Identify which cell holds the provided text, then report its (X, Y) central coordinate. 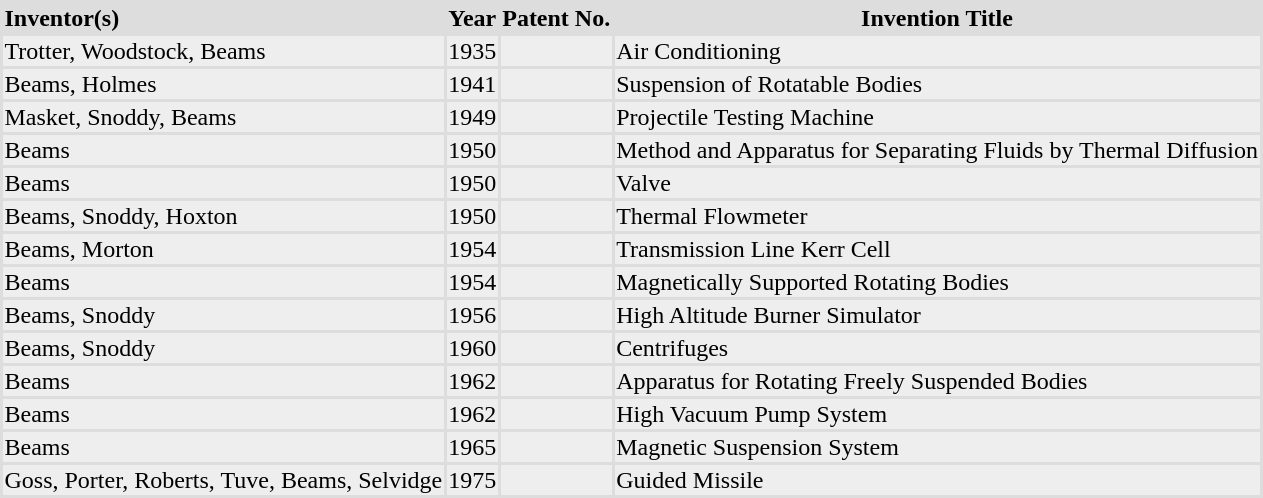
1956 (472, 315)
High Vacuum Pump System (938, 414)
Guided Missile (938, 480)
Trotter, Woodstock, Beams (224, 51)
Inventor(s) (224, 18)
Thermal Flowmeter (938, 216)
Magnetically Supported Rotating Bodies (938, 282)
1975 (472, 480)
Valve (938, 183)
Invention Title (938, 18)
Magnetic Suspension System (938, 447)
Projectile Testing Machine (938, 117)
Beams, Morton (224, 249)
Apparatus for Rotating Freely Suspended Bodies (938, 381)
Patent No. (556, 18)
Beams, Snoddy, Hoxton (224, 216)
Goss, Porter, Roberts, Tuve, Beams, Selvidge (224, 480)
Beams, Holmes (224, 84)
1941 (472, 84)
1949 (472, 117)
1960 (472, 348)
Suspension of Rotatable Bodies (938, 84)
Transmission Line Kerr Cell (938, 249)
1965 (472, 447)
1935 (472, 51)
Masket, Snoddy, Beams (224, 117)
Air Conditioning (938, 51)
Centrifuges (938, 348)
Year (472, 18)
Method and Apparatus for Separating Fluids by Thermal Diffusion (938, 150)
High Altitude Burner Simulator (938, 315)
